Provide the (X, Y) coordinate of the cell's center where the given text is located.  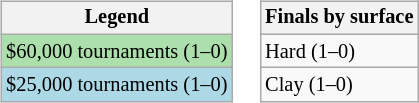
$25,000 tournaments (1–0) (116, 85)
Legend (116, 18)
Hard (1–0) (339, 51)
$60,000 tournaments (1–0) (116, 51)
Clay (1–0) (339, 85)
Finals by surface (339, 18)
